Extract the [X, Y] coordinate from the center of the cell holding the provided text.  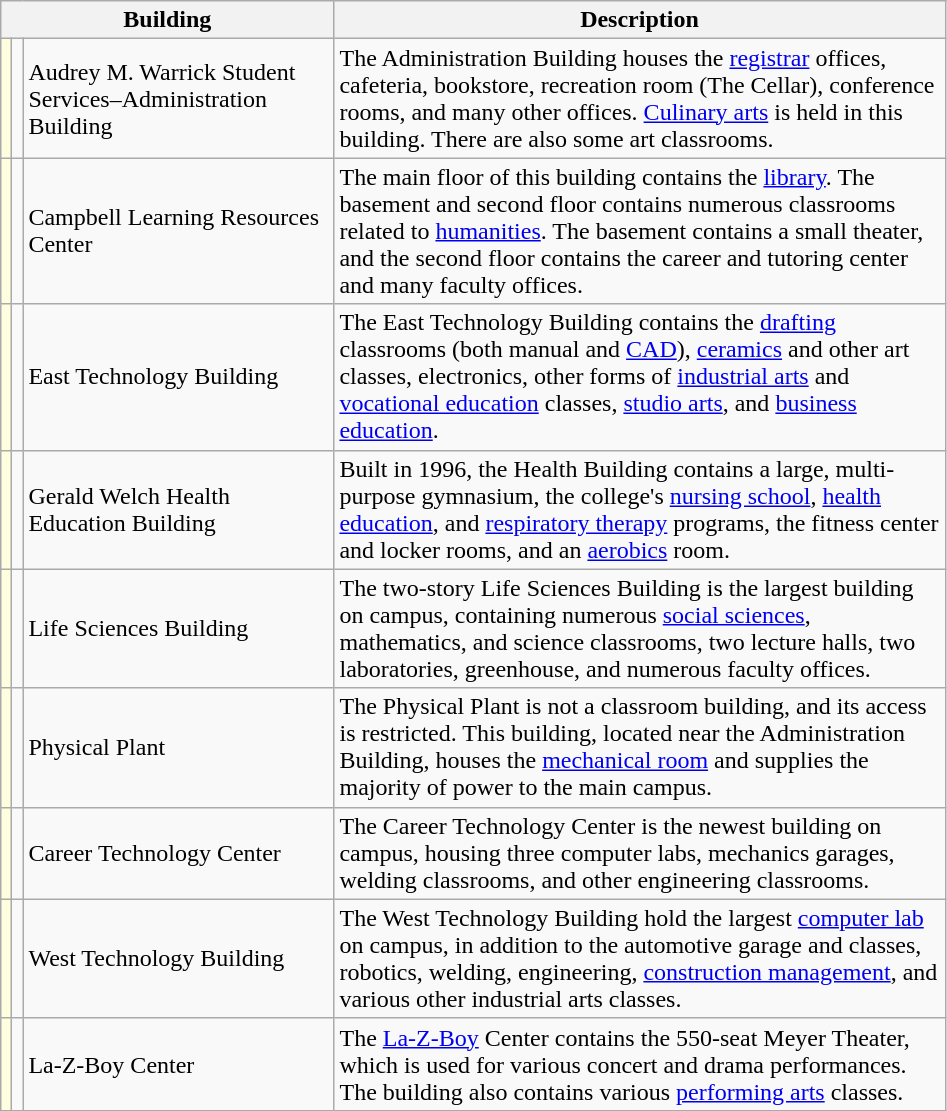
West Technology Building [178, 958]
La-Z-Boy Center [178, 1064]
Career Technology Center [178, 853]
Campbell Learning Resources Center [178, 231]
Audrey M. Warrick Student Services–Administration Building [178, 98]
Life Sciences Building [178, 628]
Building [168, 20]
Description [640, 20]
Gerald Welch Health Education Building [178, 510]
East Technology Building [178, 377]
Physical Plant [178, 748]
